From the cell containing the given text, extract its center point as (x, y) coordinate. 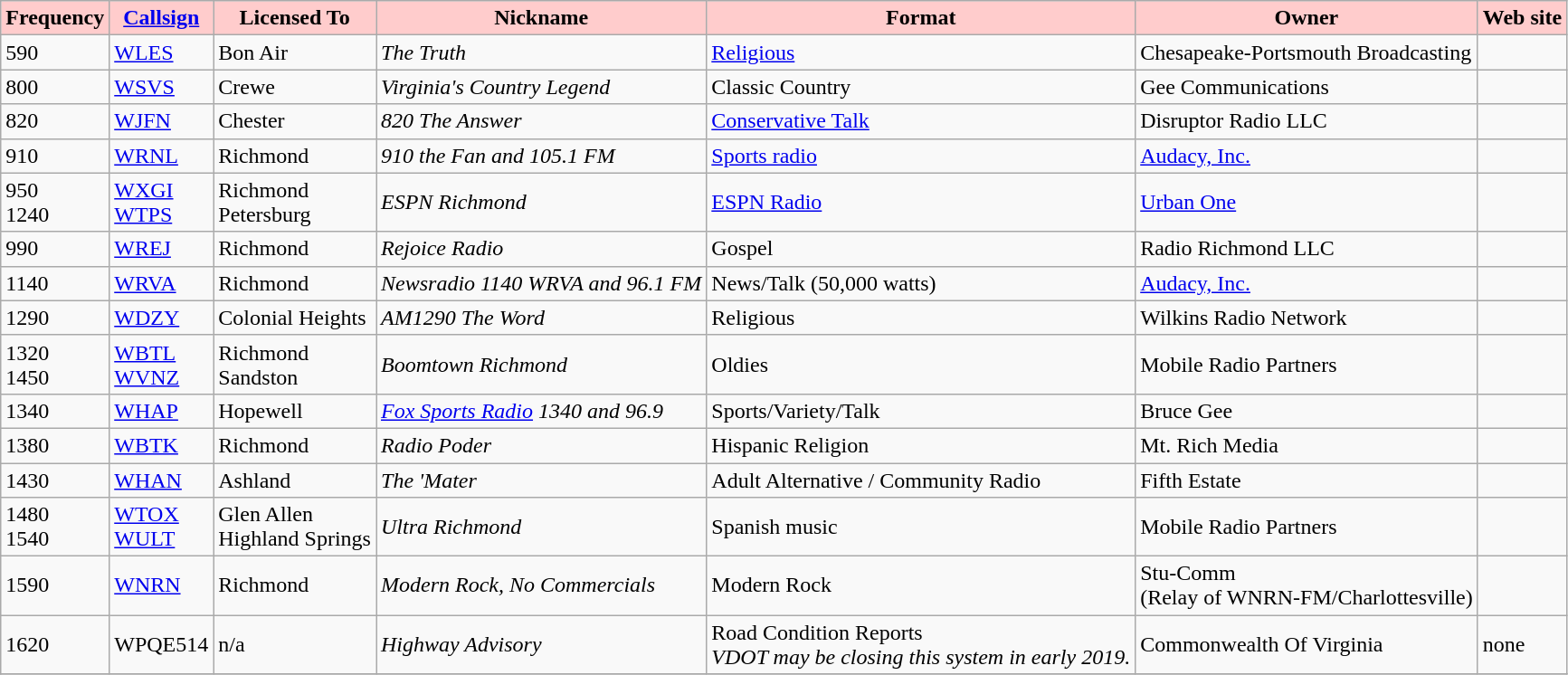
WLES (161, 52)
1140 (55, 283)
WHAP (161, 411)
WNRN (161, 586)
ESPN Richmond (541, 203)
1590 (55, 586)
Fifth Estate (1307, 480)
WHAN (161, 480)
WREJ (161, 249)
WXGIWTPS (161, 203)
Hopewell (295, 411)
Sports/Variety/Talk (921, 411)
910 the Fan and 105.1 FM (541, 156)
WTOXWULT (161, 527)
Gospel (921, 249)
none (1522, 644)
1430 (55, 480)
1620 (55, 644)
820 (55, 121)
910 (55, 156)
WSVS (161, 87)
Sports radio (921, 156)
Rejoice Radio (541, 249)
Radio Richmond LLC (1307, 249)
AM1290 The Word (541, 318)
Bruce Gee (1307, 411)
1340 (55, 411)
Chesapeake-Portsmouth Broadcasting (1307, 52)
Colonial Heights (295, 318)
n/a (295, 644)
590 (55, 52)
Modern Rock, No Commercials (541, 586)
Virginia's Country Legend (541, 87)
RichmondSandston (295, 364)
Crewe (295, 87)
Conservative Talk (921, 121)
Glen AllenHighland Springs (295, 527)
Format (921, 18)
Wilkins Radio Network (1307, 318)
Web site (1522, 18)
820 The Answer (541, 121)
WRVA (161, 283)
Gee Communications (1307, 87)
Boomtown Richmond (541, 364)
Fox Sports Radio 1340 and 96.9 (541, 411)
Licensed To (295, 18)
Owner (1307, 18)
RichmondPetersburg (295, 203)
WRNL (161, 156)
Adult Alternative / Community Radio (921, 480)
The Truth (541, 52)
Callsign (161, 18)
Classic Country (921, 87)
14801540 (55, 527)
990 (55, 249)
Ashland (295, 480)
Mt. Rich Media (1307, 445)
Highway Advisory (541, 644)
WPQE514 (161, 644)
News/Talk (50,000 watts) (921, 283)
Frequency (55, 18)
Disruptor Radio LLC (1307, 121)
Ultra Richmond (541, 527)
WBTLWVNZ (161, 364)
WBTK (161, 445)
9501240 (55, 203)
Chester (295, 121)
800 (55, 87)
1290 (55, 318)
1320 1450 (55, 364)
Bon Air (295, 52)
Road Condition ReportsVDOT may be closing this system in early 2019. (921, 644)
Newsradio 1140 WRVA and 96.1 FM (541, 283)
Hispanic Religion (921, 445)
WDZY (161, 318)
WJFN (161, 121)
Oldies (921, 364)
Spanish music (921, 527)
Stu-Comm(Relay of WNRN-FM/Charlottesville) (1307, 586)
1380 (55, 445)
Radio Poder (541, 445)
Urban One (1307, 203)
Modern Rock (921, 586)
The 'Mater (541, 480)
Commonwealth Of Virginia (1307, 644)
Nickname (541, 18)
ESPN Radio (921, 203)
